Capture the cell that displays the provided text and extract its [x, y] central coordinate. 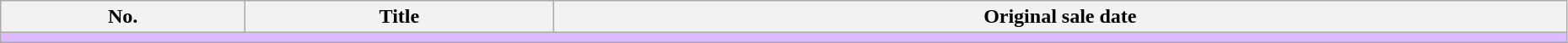
No. [123, 17]
Original sale date [1059, 17]
Title [399, 17]
